Locate the cell with the specified text and output its (x, y) center coordinate. 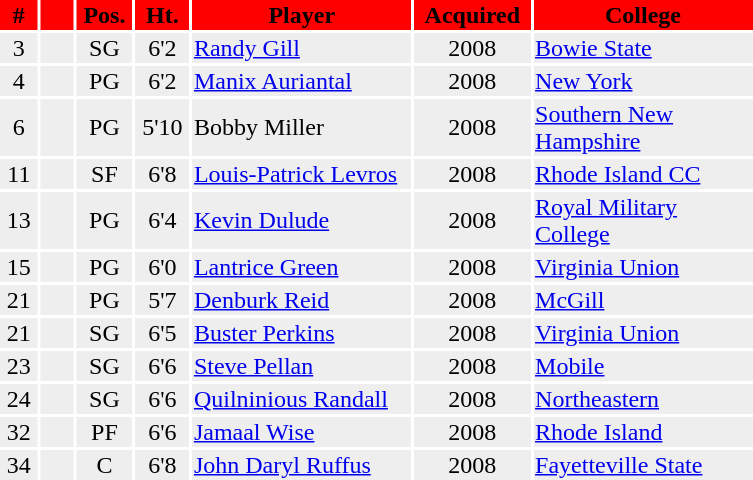
15 (19, 267)
24 (19, 399)
Buster Perkins (302, 333)
College (644, 15)
McGill (644, 300)
13 (19, 220)
Fayetteville State (644, 465)
PF (105, 432)
Pos. (105, 15)
Southern New Hampshire (644, 128)
Mobile (644, 366)
11 (19, 174)
Acquired (472, 15)
6'4 (162, 220)
5'7 (162, 300)
34 (19, 465)
Bobby Miller (302, 128)
Denburk Reid (302, 300)
Kevin Dulude (302, 220)
New York (644, 81)
Jamaal Wise (302, 432)
Steve Pellan (302, 366)
Bowie State (644, 48)
Randy Gill (302, 48)
23 (19, 366)
Royal Military College (644, 220)
5'10 (162, 128)
John Daryl Ruffus (302, 465)
Northeastern (644, 399)
Manix Auriantal (302, 81)
Ht. (162, 15)
6'5 (162, 333)
Rhode Island CC (644, 174)
32 (19, 432)
C (105, 465)
Player (302, 15)
Quilninious Randall (302, 399)
SF (105, 174)
Rhode Island (644, 432)
6'0 (162, 267)
Louis-Patrick Levros (302, 174)
3 (19, 48)
4 (19, 81)
Lantrice Green (302, 267)
# (19, 15)
6 (19, 128)
